Determine the (X, Y) coordinate at the center of the cell enclosing the given text.  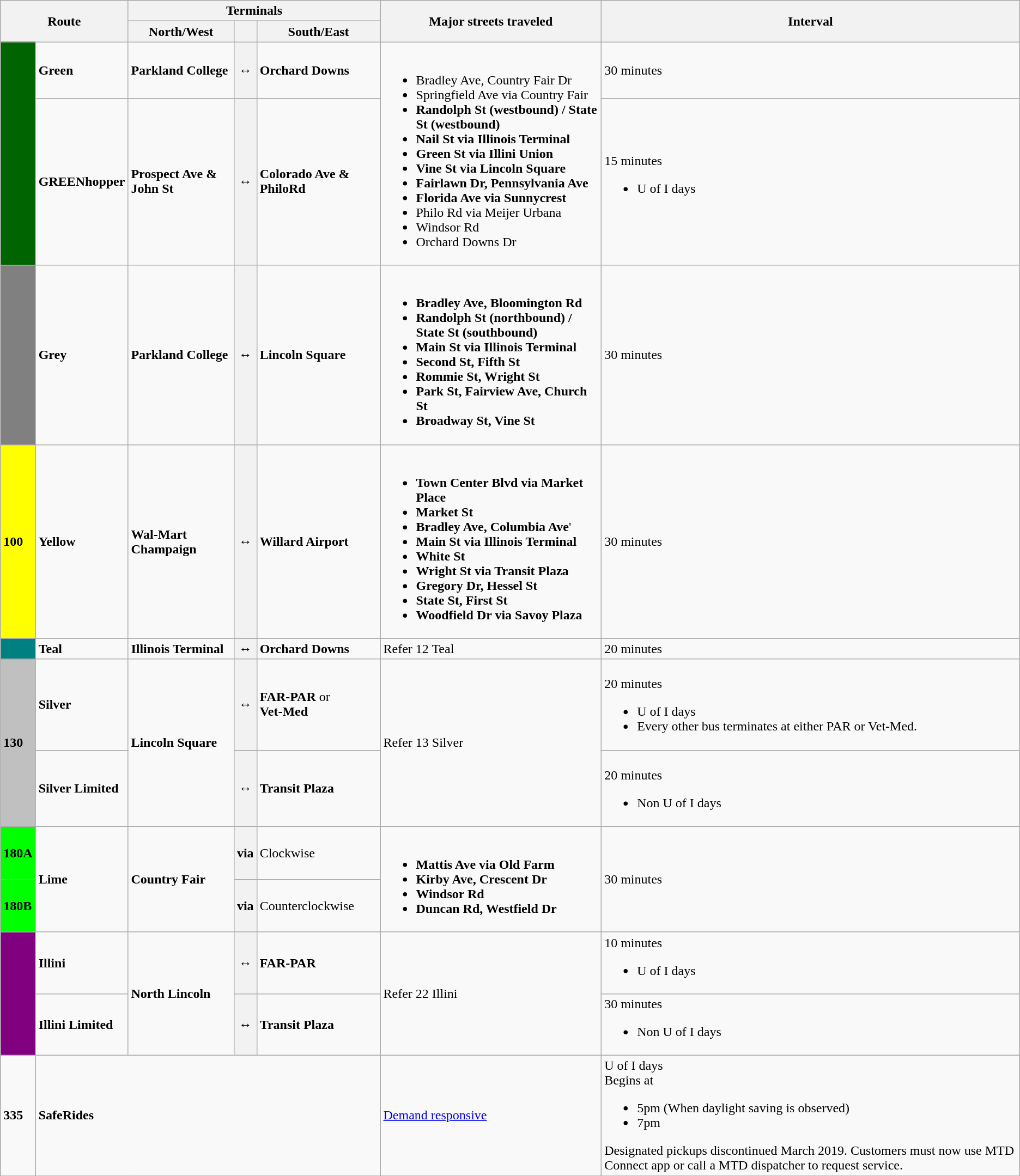
Teal (82, 649)
Interval (811, 21)
Mattis Ave via Old FarmKirby Ave, Crescent DrWindsor RdDuncan Rd, Westfield Dr (491, 879)
100 (18, 541)
Silver Limited (82, 788)
Colorado Ave & PhiloRd (318, 182)
Prospect Ave & John St (181, 182)
GREENhopper (82, 182)
Refer 12 Teal (491, 649)
North Lincoln (181, 994)
FAR-PAR or Vet-Med (318, 705)
20 minutesU of I daysEvery other bus terminates at either PAR or Vet-Med. (811, 705)
Route (64, 21)
Major streets traveled (491, 21)
10 minutesU of I days (811, 963)
20 minutesNon U of I days (811, 788)
SafeRides (208, 1116)
Grey (82, 355)
South/East (318, 32)
Refer 13 Silver (491, 743)
Willard Airport (318, 541)
335 (18, 1116)
FAR-PAR (318, 963)
180B (18, 905)
Illinois Terminal (181, 649)
Demand responsive (491, 1116)
North/West (181, 32)
Country Fair (181, 879)
Counterclockwise (318, 905)
180A (18, 853)
Silver (82, 705)
Refer 22 Illini (491, 994)
Terminals (254, 11)
130 (18, 743)
Lime (82, 879)
Wal-Mart Champaign (181, 541)
Yellow (82, 541)
Illini Limited (82, 1024)
Illini (82, 963)
Green (82, 70)
20 minutes (811, 649)
30 minutesNon U of I days (811, 1024)
Clockwise (318, 853)
15 minutesU of I days (811, 182)
